Return (X, Y) of the center of cell containing provided text 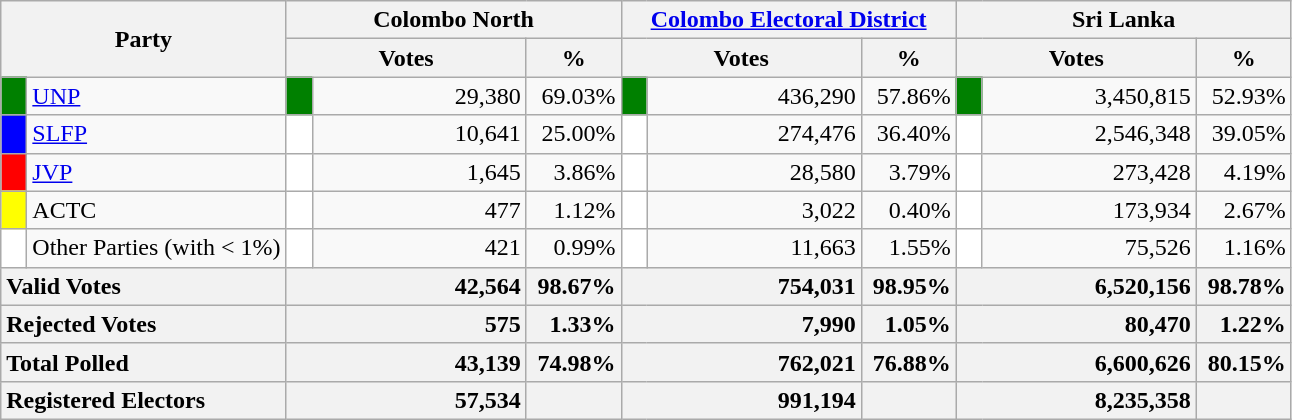
98.67% (574, 286)
75,526 (1089, 248)
Colombo Electoral District (788, 20)
2,546,348 (1089, 134)
74.98% (574, 362)
3,450,815 (1089, 96)
436,290 (754, 96)
ACTC (156, 210)
2.67% (1244, 210)
52.93% (1244, 96)
69.03% (574, 96)
4.19% (1244, 172)
57,534 (406, 400)
3,022 (754, 210)
Sri Lanka (1124, 20)
39.05% (1244, 134)
UNP (156, 96)
1.12% (574, 210)
Rejected Votes (144, 324)
1.05% (908, 324)
1.16% (1244, 248)
Party (144, 39)
1,645 (419, 172)
80.15% (1244, 362)
43,139 (406, 362)
25.00% (574, 134)
Other Parties (with < 1%) (156, 248)
98.95% (908, 286)
SLFP (156, 134)
Valid Votes (144, 286)
0.40% (908, 210)
421 (419, 248)
29,380 (419, 96)
273,428 (1089, 172)
JVP (156, 172)
1.33% (574, 324)
991,194 (741, 400)
477 (419, 210)
36.40% (908, 134)
Registered Electors (144, 400)
1.22% (1244, 324)
3.86% (574, 172)
7,990 (741, 324)
762,021 (741, 362)
98.78% (1244, 286)
8,235,358 (1076, 400)
6,520,156 (1076, 286)
28,580 (754, 172)
80,470 (1076, 324)
173,934 (1089, 210)
6,600,626 (1076, 362)
42,564 (406, 286)
754,031 (741, 286)
Colombo North (454, 20)
274,476 (754, 134)
57.86% (908, 96)
76.88% (908, 362)
Total Polled (144, 362)
0.99% (574, 248)
11,663 (754, 248)
575 (406, 324)
3.79% (908, 172)
10,641 (419, 134)
1.55% (908, 248)
